Provide the [x, y] coordinate of the cell's center where the given text is located.  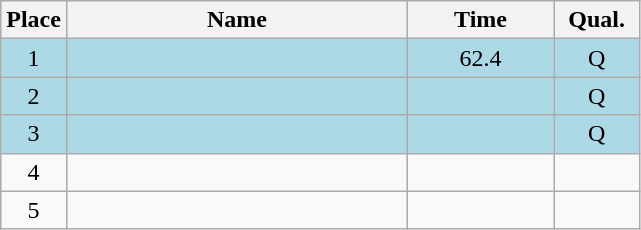
Qual. [597, 20]
3 [34, 134]
4 [34, 172]
2 [34, 96]
Time [481, 20]
Name [236, 20]
Place [34, 20]
5 [34, 210]
62.4 [481, 58]
1 [34, 58]
